For the text-containing cell, return its midpoint in [X, Y] coordinate format. 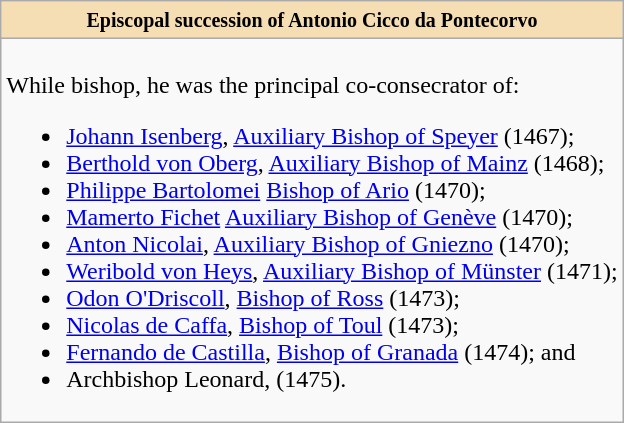
Episcopal succession of Antonio Cicco da Pontecorvo [312, 20]
